Extract the [x, y] coordinate from the center of the cell holding the provided text.  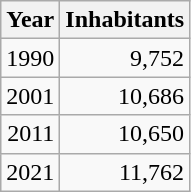
2021 [30, 172]
10,650 [125, 134]
2001 [30, 96]
2011 [30, 134]
Year [30, 20]
Inhabitants [125, 20]
11,762 [125, 172]
1990 [30, 58]
9,752 [125, 58]
10,686 [125, 96]
